For the text-containing cell, return its midpoint in [X, Y] coordinate format. 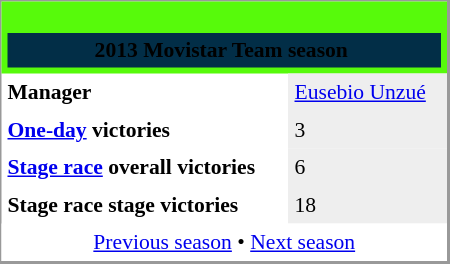
Eusebio Unzué [368, 93]
Previous season • Next season [225, 243]
6 [368, 167]
One-day victories [146, 130]
Manager [146, 93]
Stage race overall victories [146, 167]
3 [368, 130]
18 [368, 205]
Stage race stage victories [146, 205]
